Return the (x, y) coordinate for the center point of the cell that contains the specified text.  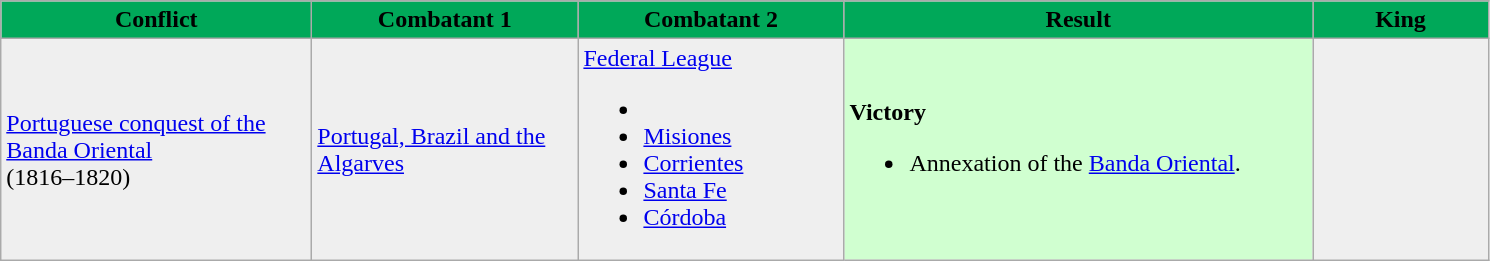
Portuguese conquest of the Banda Oriental(1816–1820) (156, 150)
King (1400, 20)
Federal League Misiones Corrientes Santa Fe Córdoba (711, 150)
Conflict (156, 20)
Combatant 1 (445, 20)
VictoryAnnexation of the Banda Oriental. (1078, 150)
Combatant 2 (711, 20)
Portugal, Brazil and the Algarves (445, 150)
Result (1078, 20)
